Extract the (x, y) coordinate from the center of the cell holding the provided text.  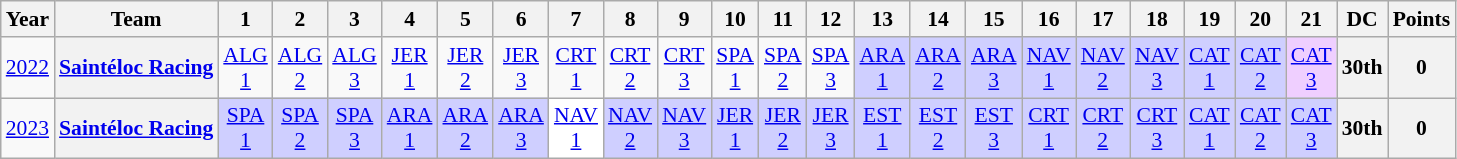
4 (410, 19)
12 (831, 19)
ALG2 (300, 68)
19 (1210, 19)
ALG1 (245, 68)
ALG3 (354, 68)
3 (354, 19)
Team (136, 19)
2022 (28, 68)
EST1 (882, 128)
20 (1260, 19)
EST3 (994, 128)
16 (1049, 19)
6 (521, 19)
15 (994, 19)
DC (1362, 19)
18 (1157, 19)
14 (938, 19)
11 (783, 19)
Year (28, 19)
5 (465, 19)
13 (882, 19)
17 (1103, 19)
EST2 (938, 128)
1 (245, 19)
8 (630, 19)
21 (1312, 19)
9 (684, 19)
2023 (28, 128)
Points (1422, 19)
2 (300, 19)
10 (735, 19)
7 (576, 19)
